Return (X, Y) of the center of cell containing provided text 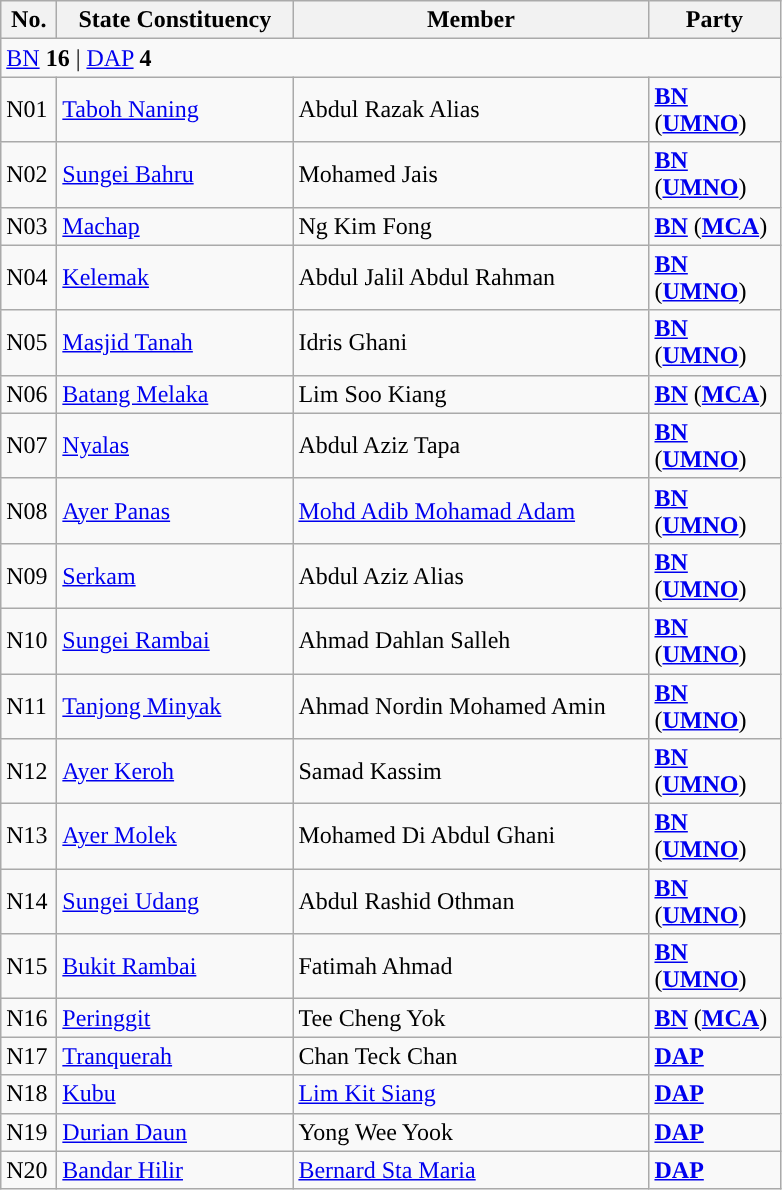
N12 (29, 772)
Kelemak (175, 278)
Abdul Razak Alias (471, 110)
N18 (29, 1094)
N14 (29, 902)
Member (471, 20)
N06 (29, 394)
N10 (29, 640)
Ayer Keroh (175, 772)
Ayer Panas (175, 510)
Fatimah Ahmad (471, 966)
Chan Teck Chan (471, 1056)
Abdul Rashid Othman (471, 902)
N20 (29, 1170)
Idris Ghani (471, 342)
Lim Kit Siang (471, 1094)
N04 (29, 278)
Machap (175, 226)
Durian Daun (175, 1132)
Ahmad Dahlan Salleh (471, 640)
State Constituency (175, 20)
Bernard Sta Maria (471, 1170)
Taboh Naning (175, 110)
N16 (29, 1018)
Mohamed Di Abdul Ghani (471, 836)
BN 16 | DAP 4 (390, 58)
Ayer Molek (175, 836)
N19 (29, 1132)
N01 (29, 110)
Peringgit (175, 1018)
Lim Soo Kiang (471, 394)
N11 (29, 706)
Mohamed Jais (471, 174)
Batang Melaka (175, 394)
Bandar Hilir (175, 1170)
Mohd Adib Mohamad Adam (471, 510)
Tranquerah (175, 1056)
Bukit Rambai (175, 966)
N02 (29, 174)
N09 (29, 576)
Sungei Rambai (175, 640)
Serkam (175, 576)
N15 (29, 966)
No. (29, 20)
Abdul Jalil Abdul Rahman (471, 278)
N08 (29, 510)
Nyalas (175, 446)
Sungei Udang (175, 902)
Abdul Aziz Tapa (471, 446)
N17 (29, 1056)
N03 (29, 226)
Ahmad Nordin Mohamed Amin (471, 706)
N13 (29, 836)
N05 (29, 342)
Sungei Bahru (175, 174)
Masjid Tanah (175, 342)
Party (714, 20)
Kubu (175, 1094)
Ng Kim Fong (471, 226)
Tanjong Minyak (175, 706)
N07 (29, 446)
Yong Wee Yook (471, 1132)
Samad Kassim (471, 772)
Abdul Aziz Alias (471, 576)
Tee Cheng Yok (471, 1018)
